Extract the (X, Y) coordinate from the center of the cell holding the provided text.  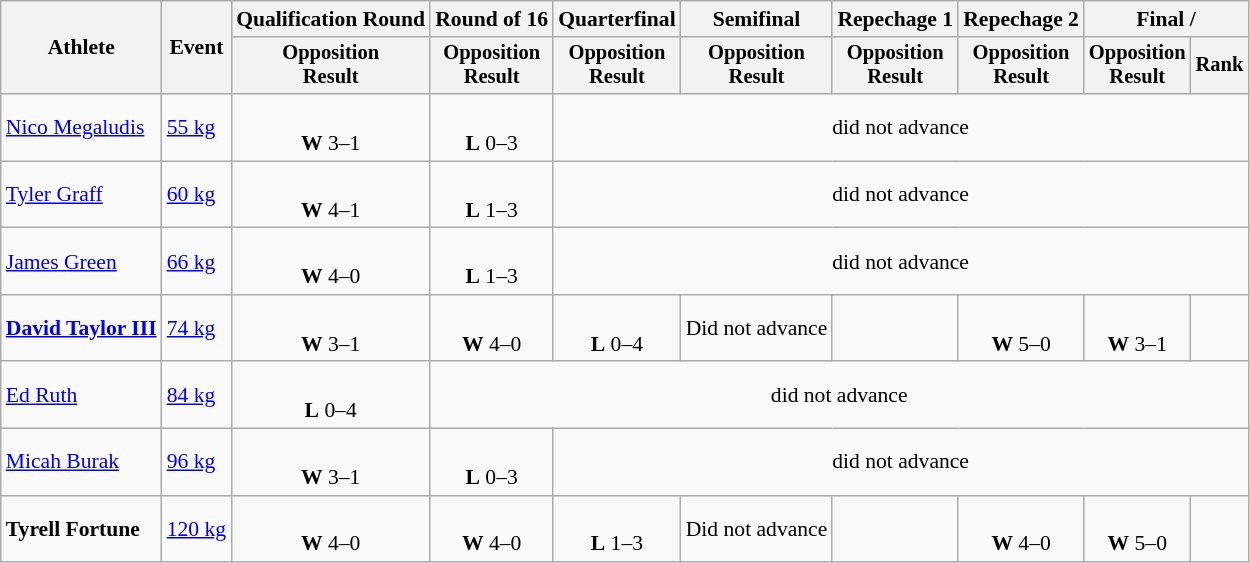
Semifinal (757, 19)
Final / (1166, 19)
96 kg (196, 462)
David Taylor III (82, 328)
74 kg (196, 328)
Micah Burak (82, 462)
66 kg (196, 262)
Rank (1220, 66)
James Green (82, 262)
84 kg (196, 396)
Round of 16 (492, 19)
Nico Megaludis (82, 128)
Repechage 1 (895, 19)
Event (196, 48)
Tyrell Fortune (82, 528)
Athlete (82, 48)
W 4–1 (330, 194)
Qualification Round (330, 19)
Repechage 2 (1021, 19)
120 kg (196, 528)
Tyler Graff (82, 194)
55 kg (196, 128)
Quarterfinal (617, 19)
Ed Ruth (82, 396)
60 kg (196, 194)
